For the text-containing cell, return its midpoint in [x, y] coordinate format. 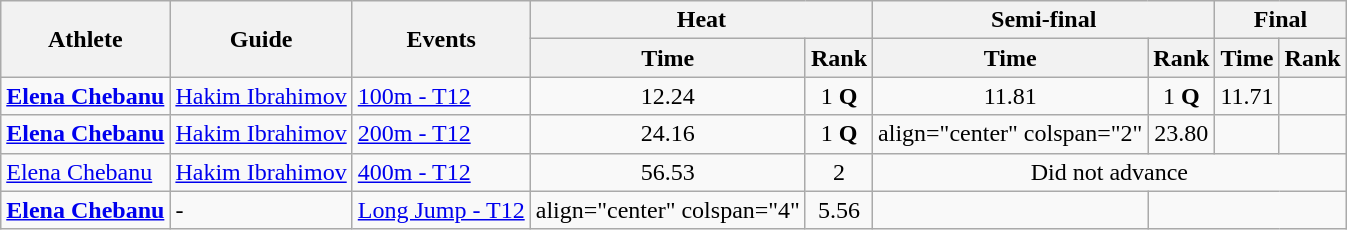
23.80 [1182, 134]
Heat [701, 20]
200m - T12 [441, 134]
24.16 [668, 134]
align="center" colspan="4" [668, 210]
2 [838, 172]
Semi-final [1044, 20]
- [261, 210]
Guide [261, 39]
Long Jump - T12 [441, 210]
11.71 [1247, 96]
100m - T12 [441, 96]
Did not advance [1110, 172]
11.81 [1010, 96]
12.24 [668, 96]
5.56 [838, 210]
400m - T12 [441, 172]
Final [1280, 20]
Athlete [86, 39]
Events [441, 39]
56.53 [668, 172]
align="center" colspan="2" [1010, 134]
